Determine the (x, y) coordinate at the center of the cell enclosing the given text.  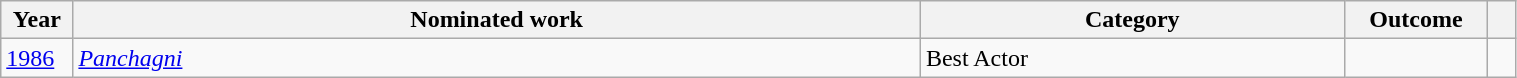
Year (37, 20)
Panchagni (496, 58)
Outcome (1416, 20)
1986 (37, 58)
Category (1132, 20)
Nominated work (496, 20)
Best Actor (1132, 58)
